Identify which cell holds the provided text, then report its (X, Y) central coordinate. 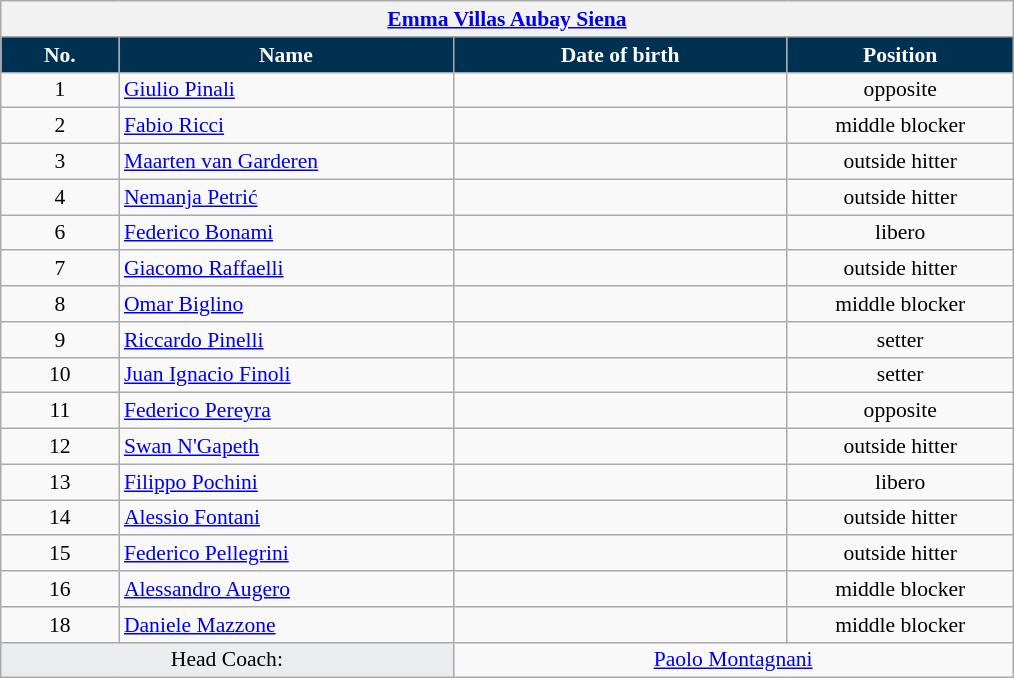
Alessandro Augero (286, 589)
Omar Biglino (286, 304)
7 (60, 269)
Filippo Pochini (286, 482)
Federico Pereyra (286, 411)
15 (60, 554)
Nemanja Petrić (286, 197)
6 (60, 233)
Maarten van Garderen (286, 162)
Riccardo Pinelli (286, 340)
Alessio Fontani (286, 518)
Date of birth (620, 55)
3 (60, 162)
10 (60, 375)
8 (60, 304)
Federico Pellegrini (286, 554)
Head Coach: (227, 660)
11 (60, 411)
12 (60, 447)
Paolo Montagnani (733, 660)
2 (60, 126)
Swan N'Gapeth (286, 447)
Position (900, 55)
Giulio Pinali (286, 90)
16 (60, 589)
No. (60, 55)
1 (60, 90)
Emma Villas Aubay Siena (507, 19)
14 (60, 518)
4 (60, 197)
9 (60, 340)
Juan Ignacio Finoli (286, 375)
13 (60, 482)
Fabio Ricci (286, 126)
18 (60, 625)
Giacomo Raffaelli (286, 269)
Name (286, 55)
Federico Bonami (286, 233)
Daniele Mazzone (286, 625)
